Provide the (x, y) coordinate of the cell's center where the given text is located.  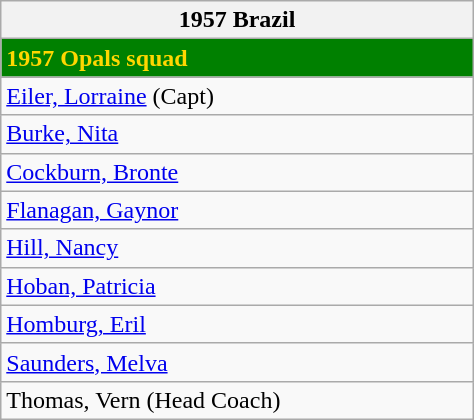
Hoban, Patricia (237, 286)
Saunders, Melva (237, 362)
Eiler, Lorraine (Capt) (237, 96)
Homburg, Eril (237, 324)
Thomas, Vern (Head Coach) (237, 400)
1957 Brazil (237, 20)
Hill, Nancy (237, 248)
Flanagan, Gaynor (237, 210)
1957 Opals squad (237, 58)
Burke, Nita (237, 134)
Cockburn, Bronte (237, 172)
